Detect which cell encompasses the target text, then output its [x, y] center coordinate. 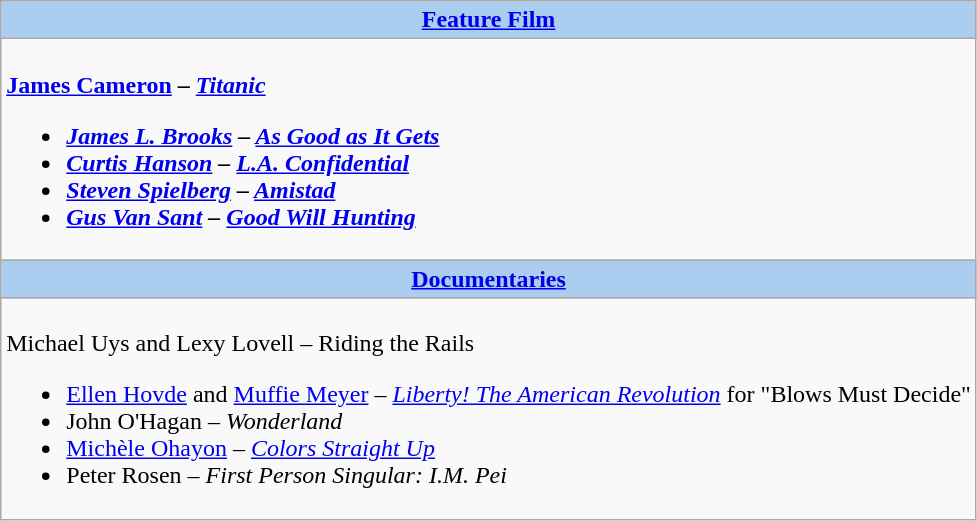
Feature Film [489, 20]
Documentaries [489, 279]
